Scan for the cell matching the given text and deliver its [X, Y] coordinate at center. 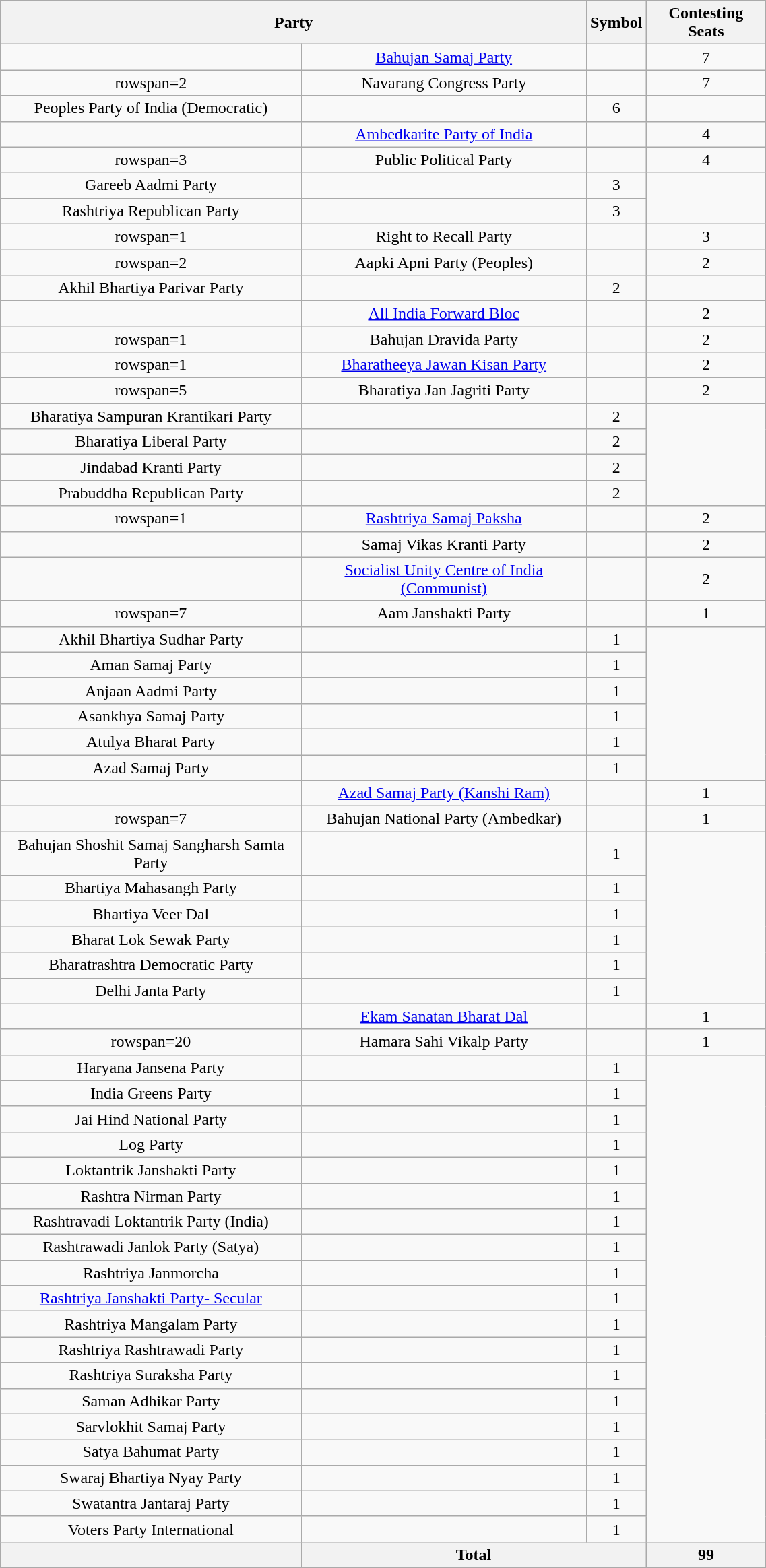
Right to Recall Party [443, 236]
Aman Samaj Party [151, 665]
Voters Party International [151, 1529]
Rashtriya Janshakti Party- Secular [151, 1299]
Rashtrawadi Janlok Party (Satya) [151, 1247]
Anjaan Aadmi Party [151, 690]
Rashtriya Samaj Paksha [443, 519]
Contesting Seats [706, 23]
Ekam Sanatan Bharat Dal [443, 1016]
Jai Hind National Party [151, 1119]
Saman Adhikar Party [151, 1401]
Bharatiya Sampuran Krantikari Party [151, 416]
Swaraj Bhartiya Nyay Party [151, 1478]
Party [294, 23]
Bharatiya Liberal Party [151, 442]
rowspan=20 [151, 1042]
Bahujan Shoshit Samaj Sangharsh Samta Party [151, 854]
Bahujan Samaj Party [443, 57]
rowspan=3 [151, 160]
Total [474, 1555]
Asankhya Samaj Party [151, 716]
Aam Janshakti Party [443, 614]
Swatantra Jantaraj Party [151, 1503]
Bharatiya Jan Jagriti Party [443, 391]
Prabuddha Republican Party [151, 493]
Loktantrik Janshakti Party [151, 1170]
99 [706, 1555]
Bahujan National Party (Ambedkar) [443, 819]
Rashtravadi Loktantrik Party (India) [151, 1222]
Bhartiya Veer Dal [151, 914]
Peoples Party of India (Democratic) [151, 108]
6 [616, 108]
Log Party [151, 1144]
Socialist Unity Centre of India (Communist) [443, 579]
Aapki Apni Party (Peoples) [443, 262]
Sarvlokhit Samaj Party [151, 1427]
Haryana Jansena Party [151, 1068]
Azad Samaj Party (Kanshi Ram) [443, 793]
Satya Bahumat Party [151, 1452]
Samaj Vikas Kranti Party [443, 544]
Rashtriya Republican Party [151, 211]
Ambedkarite Party of India [443, 134]
Navarang Congress Party [443, 83]
Symbol [616, 23]
Azad Samaj Party [151, 767]
Bharat Lok Sewak Party [151, 940]
Gareeb Aadmi Party [151, 185]
Akhil Bhartiya Sudhar Party [151, 639]
Public Political Party [443, 160]
Bhartiya Mahasangh Party [151, 888]
Bahujan Dravida Party [443, 339]
Atulya Bharat Party [151, 742]
Rashtra Nirman Party [151, 1196]
rowspan=5 [151, 391]
Rashtriya Suraksha Party [151, 1375]
Bharatheeya Jawan Kisan Party [443, 365]
Jindabad Kranti Party [151, 467]
Rashtriya Mangalam Party [151, 1324]
Rashtriya Janmorcha [151, 1273]
India Greens Party [151, 1093]
Akhil Bhartiya Parivar Party [151, 288]
All India Forward Bloc [443, 313]
Delhi Janta Party [151, 991]
Hamara Sahi Vikalp Party [443, 1042]
Rashtriya Rashtrawadi Party [151, 1350]
Bharatrashtra Democratic Party [151, 965]
